Scan for the cell matching the given text and deliver its [X, Y] coordinate at center. 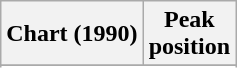
Peakposition [189, 34]
Chart (1990) [72, 34]
